Output the (X, Y) coordinate of the center of the cell containing the given text.  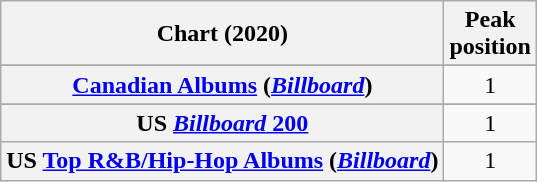
US Billboard 200 (222, 123)
US Top R&B/Hip-Hop Albums (Billboard) (222, 161)
Peakposition (490, 34)
Chart (2020) (222, 34)
Canadian Albums (Billboard) (222, 85)
